Capture the cell that displays the provided text and extract its (x, y) central coordinate. 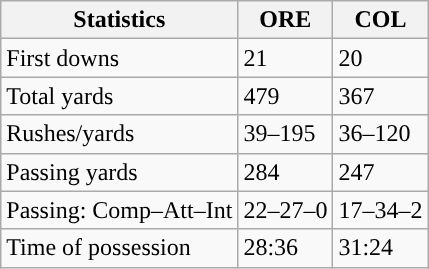
284 (286, 172)
17–34–2 (380, 210)
39–195 (286, 134)
31:24 (380, 248)
Passing yards (120, 172)
COL (380, 20)
Rushes/yards (120, 134)
Passing: Comp–Att–Int (120, 210)
Time of possession (120, 248)
479 (286, 96)
36–120 (380, 134)
247 (380, 172)
Total yards (120, 96)
367 (380, 96)
20 (380, 58)
21 (286, 58)
First downs (120, 58)
28:36 (286, 248)
ORE (286, 20)
22–27–0 (286, 210)
Statistics (120, 20)
